Pinpoint the cell where the given text exists, returning its (X, Y) midpoint coordinate. 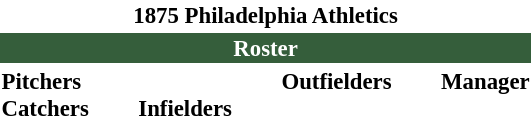
Roster (266, 48)
1875 Philadelphia Athletics (266, 15)
